Search for the cell housing the specified text and yield its (x, y) center coordinate. 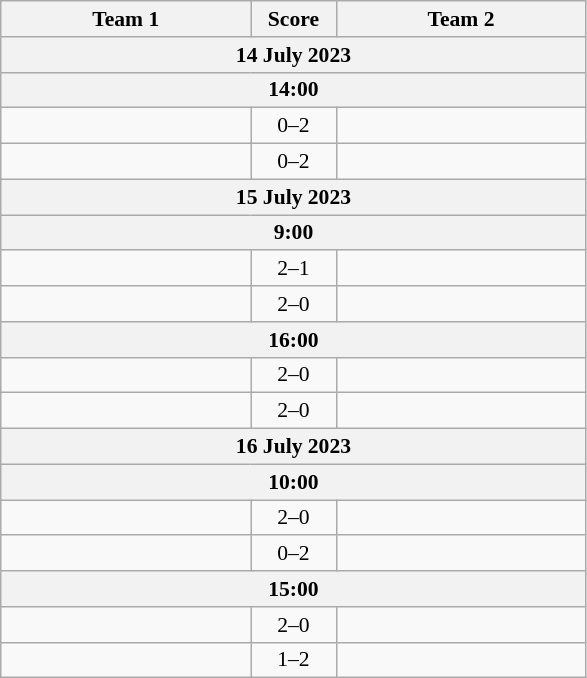
9:00 (294, 233)
16 July 2023 (294, 447)
15 July 2023 (294, 197)
14 July 2023 (294, 55)
Team 1 (126, 19)
Team 2 (461, 19)
Score (294, 19)
15:00 (294, 589)
2–1 (294, 269)
14:00 (294, 90)
10:00 (294, 482)
16:00 (294, 340)
1–2 (294, 660)
